Return the [X, Y] coordinate for the center point of the cell that contains the specified text.  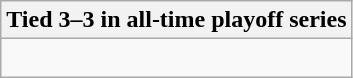
Tied 3–3 in all-time playoff series [176, 20]
